Determine the (X, Y) coordinate at the center of the cell enclosing the given text.  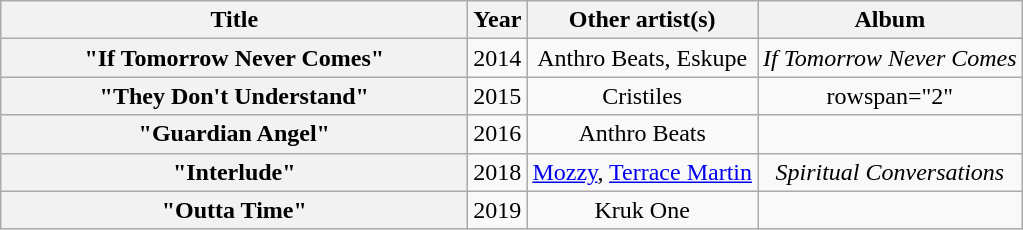
"Outta Time" (234, 210)
"They Don't Understand" (234, 96)
Year (498, 20)
Kruk One (642, 210)
rowspan="2" (890, 96)
Spiritual Conversations (890, 172)
2019 (498, 210)
Mozzy, Terrace Martin (642, 172)
2016 (498, 134)
2015 (498, 96)
Album (890, 20)
"If Tomorrow Never Comes" (234, 58)
Other artist(s) (642, 20)
"Guardian Angel" (234, 134)
Anthro Beats, Eskupe (642, 58)
Cristiles (642, 96)
2014 (498, 58)
"Interlude" (234, 172)
If Tomorrow Never Comes (890, 58)
Anthro Beats (642, 134)
2018 (498, 172)
Title (234, 20)
